For the text-containing cell, return its midpoint in (X, Y) coordinate format. 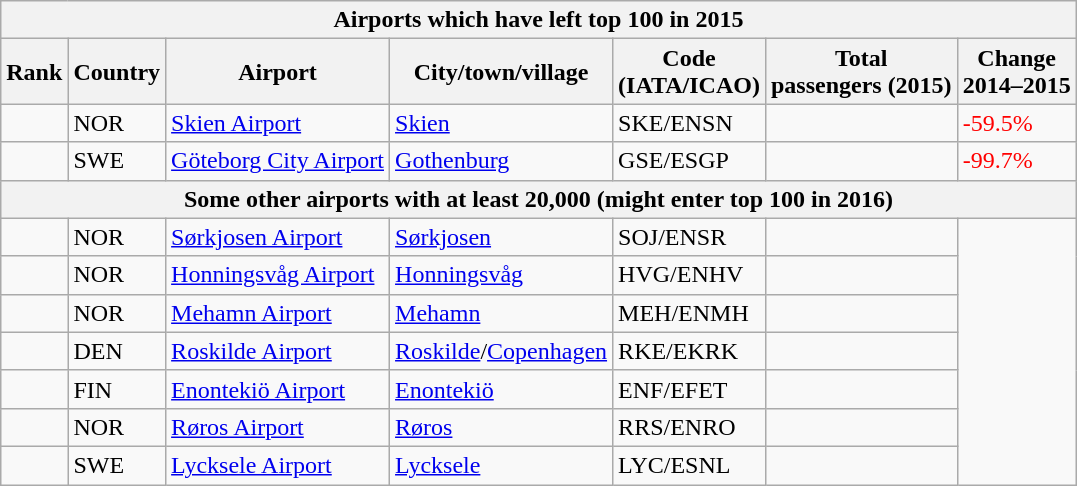
LYC/ESNL (690, 465)
Göteborg City Airport (278, 161)
Roskilde/Copenhagen (502, 351)
Roskilde Airport (278, 351)
Lycksele Airport (278, 465)
Sørkjosen (502, 237)
-99.7% (1016, 161)
MEH/ENMH (690, 313)
Rank (34, 72)
Some other airports with at least 20,000 (might enter top 100 in 2016) (538, 199)
Skien Airport (278, 123)
Airports which have left top 100 in 2015 (538, 20)
Enontekiö Airport (278, 389)
ENF/EFET (690, 389)
Mehamn (502, 313)
Change2014–2015 (1016, 72)
Honningsvåg (502, 275)
Code(IATA/ICAO) (690, 72)
-59.5% (1016, 123)
City/town/village (502, 72)
RRS/ENRO (690, 427)
SKE/ENSN (690, 123)
Røros (502, 427)
Totalpassengers (2015) (861, 72)
Røros Airport (278, 427)
Sørkjosen Airport (278, 237)
Country (117, 72)
Skien (502, 123)
GSE/ESGP (690, 161)
HVG/ENHV (690, 275)
DEN (117, 351)
SOJ/ENSR (690, 237)
Airport (278, 72)
Gothenburg (502, 161)
RKE/EKRK (690, 351)
Mehamn Airport (278, 313)
Enontekiö (502, 389)
Honningsvåg Airport (278, 275)
FIN (117, 389)
Lycksele (502, 465)
